Find where the given text appears and provide that cell's center as [X, Y] coordinate. 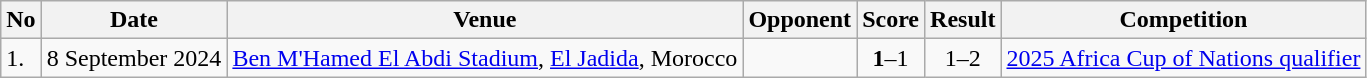
2025 Africa Cup of Nations qualifier [1184, 58]
1–2 [963, 58]
8 September 2024 [134, 58]
Date [134, 20]
1. [21, 58]
No [21, 20]
Competition [1184, 20]
1–1 [891, 58]
Result [963, 20]
Venue [485, 20]
Opponent [800, 20]
Score [891, 20]
Ben M'Hamed El Abdi Stadium, El Jadida, Morocco [485, 58]
